Pinpoint the cell where the given text exists, returning its (X, Y) midpoint coordinate. 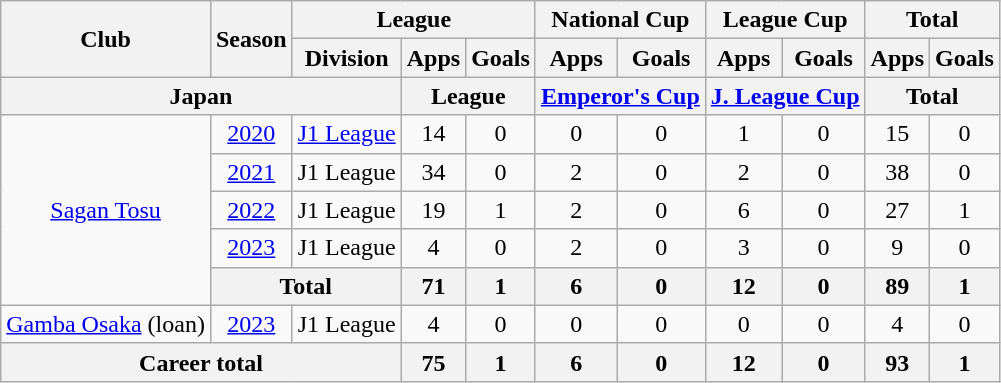
9 (897, 248)
League Cup (785, 20)
89 (897, 286)
Division (346, 58)
93 (897, 362)
75 (433, 362)
National Cup (620, 20)
Season (251, 39)
Gamba Osaka (loan) (106, 324)
J. League Cup (785, 96)
14 (433, 134)
19 (433, 210)
27 (897, 210)
Club (106, 39)
38 (897, 172)
2022 (251, 210)
71 (433, 286)
Career total (201, 362)
2020 (251, 134)
Sagan Tosu (106, 210)
34 (433, 172)
Emperor's Cup (620, 96)
3 (744, 248)
15 (897, 134)
Japan (201, 96)
2021 (251, 172)
